For the text-containing cell, return its midpoint in [x, y] coordinate format. 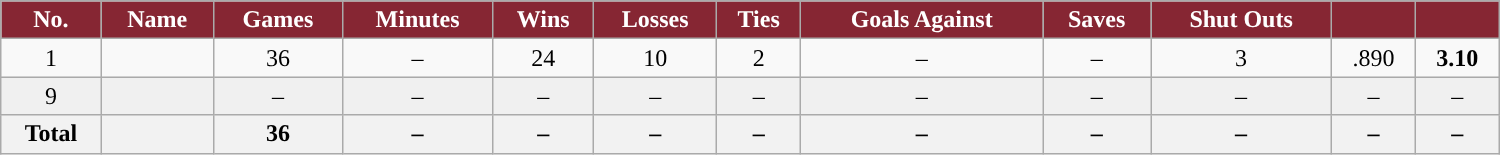
Minutes [417, 20]
1 [51, 58]
No. [51, 20]
Shut Outs [1242, 20]
3 [1242, 58]
Wins [544, 20]
Goals Against [922, 20]
Games [278, 20]
2 [759, 58]
9 [51, 96]
10 [656, 58]
Losses [656, 20]
Ties [759, 20]
3.10 [1457, 58]
Name [157, 20]
Saves [1097, 20]
.890 [1373, 58]
Total [51, 134]
24 [544, 58]
